Return the [x, y] coordinate for the center point of the cell that contains the specified text.  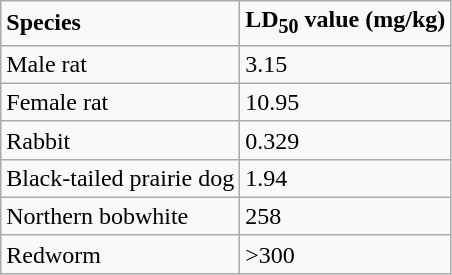
Northern bobwhite [120, 216]
Black-tailed prairie dog [120, 178]
258 [346, 216]
10.95 [346, 102]
>300 [346, 254]
Rabbit [120, 140]
3.15 [346, 64]
0.329 [346, 140]
Female rat [120, 102]
LD50 value (mg/kg) [346, 23]
Redworm [120, 254]
Male rat [120, 64]
1.94 [346, 178]
Species [120, 23]
